Scan for the cell matching the given text and deliver its [x, y] coordinate at center. 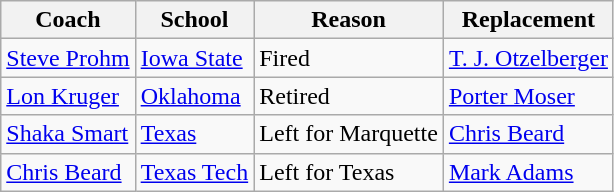
Porter Moser [528, 96]
Replacement [528, 20]
T. J. Otzelberger [528, 58]
Oklahoma [194, 96]
Coach [68, 20]
Left for Marquette [349, 134]
Reason [349, 20]
Mark Adams [528, 172]
Steve Prohm [68, 58]
School [194, 20]
Texas Tech [194, 172]
Left for Texas [349, 172]
Iowa State [194, 58]
Texas [194, 134]
Fired [349, 58]
Retired [349, 96]
Lon Kruger [68, 96]
Shaka Smart [68, 134]
